Return the [X, Y] coordinate for the center point of the cell that contains the specified text.  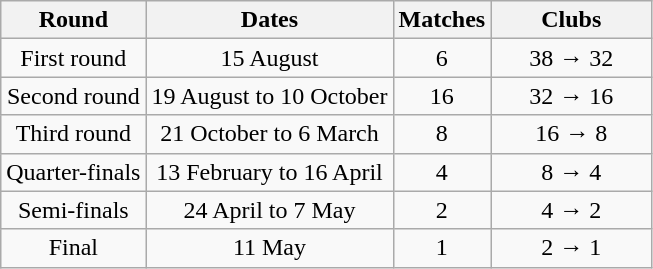
15 August [270, 58]
24 April to 7 May [270, 210]
16 [442, 96]
Dates [270, 20]
16 → 8 [572, 134]
6 [442, 58]
Second round [74, 96]
38 → 32 [572, 58]
1 [442, 248]
2 → 1 [572, 248]
19 August to 10 October [270, 96]
13 February to 16 April [270, 172]
Third round [74, 134]
11 May [270, 248]
32 → 16 [572, 96]
Final [74, 248]
8 [442, 134]
21 October to 6 March [270, 134]
Clubs [572, 20]
4 [442, 172]
4 → 2 [572, 210]
Matches [442, 20]
Quarter-finals [74, 172]
First round [74, 58]
8 → 4 [572, 172]
2 [442, 210]
Round [74, 20]
Semi-finals [74, 210]
